For the text-containing cell, return its midpoint in [X, Y] coordinate format. 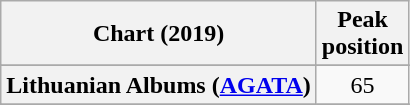
Lithuanian Albums (AGATA) [159, 85]
Chart (2019) [159, 34]
Peakposition [362, 34]
65 [362, 85]
